Return [x, y] of the center of cell containing provided text 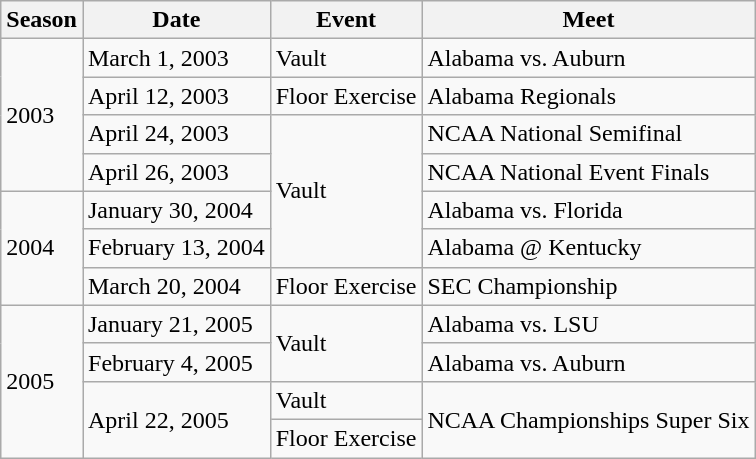
April 26, 2003 [176, 172]
2005 [42, 381]
NCAA Championships Super Six [588, 419]
January 21, 2005 [176, 324]
NCAA National Event Finals [588, 172]
Alabama @ Kentucky [588, 248]
2004 [42, 248]
March 1, 2003 [176, 58]
Date [176, 20]
2003 [42, 115]
April 12, 2003 [176, 96]
April 22, 2005 [176, 419]
Meet [588, 20]
Season [42, 20]
April 24, 2003 [176, 134]
March 20, 2004 [176, 286]
January 30, 2004 [176, 210]
SEC Championship [588, 286]
Alabama Regionals [588, 96]
Alabama vs. LSU [588, 324]
February 4, 2005 [176, 362]
Alabama vs. Florida [588, 210]
Event [346, 20]
NCAA National Semifinal [588, 134]
February 13, 2004 [176, 248]
